Capture the cell that displays the provided text and extract its [X, Y] central coordinate. 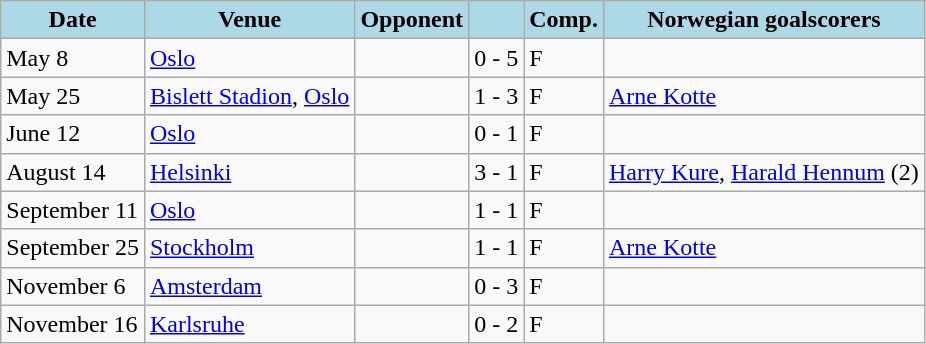
August 14 [73, 172]
Comp. [564, 20]
June 12 [73, 134]
Date [73, 20]
1 - 3 [496, 96]
Karlsruhe [249, 324]
November 6 [73, 286]
0 - 1 [496, 134]
Venue [249, 20]
Helsinki [249, 172]
May 8 [73, 58]
Bislett Stadion, Oslo [249, 96]
Amsterdam [249, 286]
May 25 [73, 96]
Opponent [412, 20]
0 - 5 [496, 58]
Stockholm [249, 248]
3 - 1 [496, 172]
November 16 [73, 324]
Norwegian goalscorers [764, 20]
Harry Kure, Harald Hennum (2) [764, 172]
0 - 2 [496, 324]
0 - 3 [496, 286]
September 11 [73, 210]
September 25 [73, 248]
